Search for the cell housing the specified text and yield its (X, Y) center coordinate. 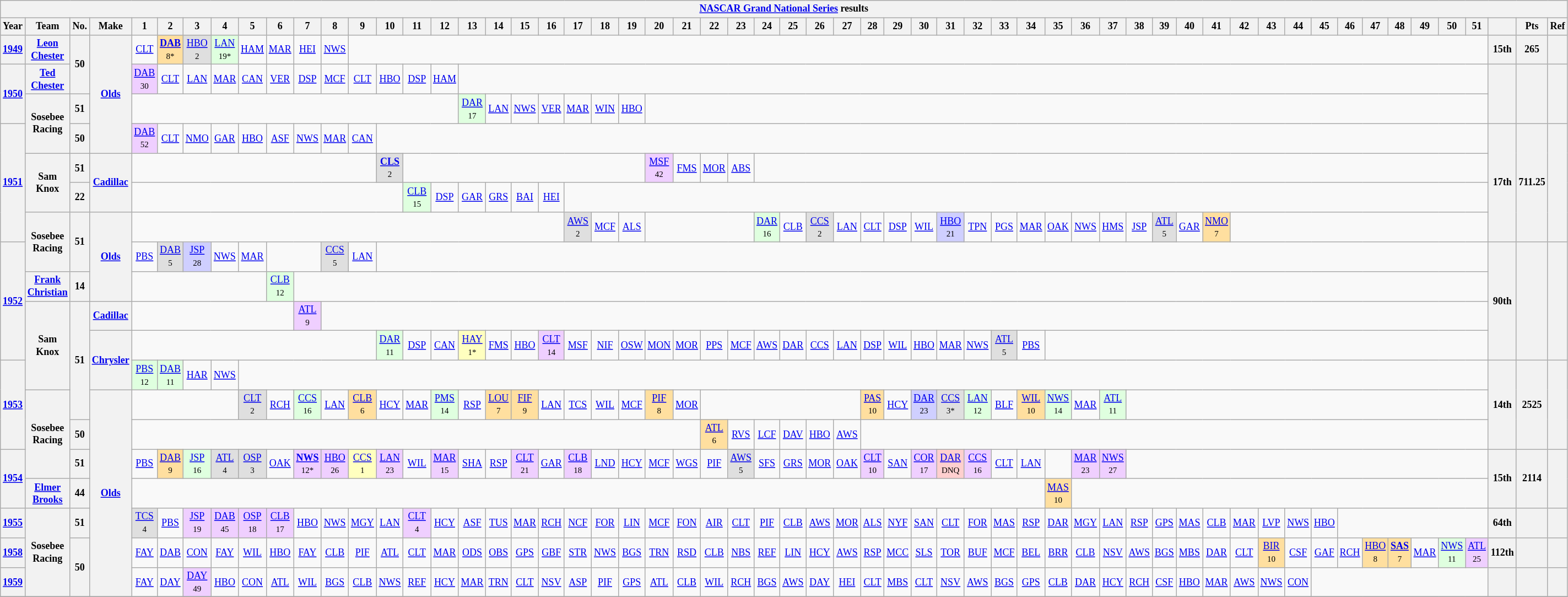
31 (950, 26)
Team (47, 26)
NBS (740, 553)
HBO26 (335, 464)
PBS12 (144, 375)
25 (793, 26)
Make (110, 26)
LVP (1272, 523)
CCS2 (820, 227)
PMS14 (445, 405)
36 (1085, 26)
DAB5 (171, 257)
41 (1216, 26)
WIN (605, 109)
TCS4 (144, 523)
HAY1* (472, 346)
1959 (13, 582)
1954 (13, 478)
CLB12 (280, 286)
16 (551, 26)
NWS11 (1452, 553)
6 (280, 26)
JSP (1139, 227)
BUF (977, 553)
DAB30 (144, 79)
48 (1400, 26)
34 (1031, 26)
CLT14 (551, 346)
20 (659, 26)
1958 (13, 553)
Chrysler (110, 361)
JSP19 (197, 523)
5 (252, 26)
MCC (898, 553)
DAB11 (171, 375)
2114 (1532, 478)
Elmer Brooks (47, 493)
17th (1502, 183)
265 (1532, 50)
FIF9 (525, 405)
39 (1164, 26)
NWS14 (1058, 405)
DAB45 (225, 523)
Pts (1532, 26)
BIR10 (1272, 553)
64th (1502, 523)
17 (578, 26)
Frank Christian (47, 286)
MSF42 (659, 168)
BLF (1004, 405)
711.25 (1532, 183)
SHA (472, 464)
CCS (820, 346)
NCF (578, 523)
12 (445, 26)
ASP (578, 582)
CLB18 (578, 464)
40 (1189, 26)
42 (1244, 26)
OBS (499, 553)
CLB15 (417, 197)
CLS2 (390, 168)
14th (1502, 405)
AIR (714, 523)
NMO (197, 138)
TUS (499, 523)
BEL (1031, 553)
GBF (551, 553)
JSP28 (197, 257)
AWS5 (740, 464)
HBO2 (197, 50)
9 (363, 26)
LCF (767, 434)
MAR15 (445, 464)
26 (820, 26)
OSW (631, 346)
DAB8* (171, 50)
LAN19* (225, 50)
DAB9 (171, 464)
DARDNQ (950, 464)
LOU7 (499, 405)
DAY49 (197, 582)
ATL25 (1477, 553)
TPN (977, 227)
37 (1113, 26)
29 (898, 26)
ATL9 (307, 316)
BAI (525, 197)
STR (578, 553)
ABS (740, 168)
CLB17 (280, 523)
112th (1502, 553)
1955 (13, 523)
NWS27 (1113, 464)
PPS (714, 346)
33 (1004, 26)
ATL4 (225, 464)
DAR16 (767, 227)
2 (171, 26)
4 (225, 26)
NIF (605, 346)
FON (687, 523)
SLS (924, 553)
13 (472, 26)
1 (144, 26)
CLB6 (363, 405)
49 (1425, 26)
Ref (1558, 26)
JSP16 (197, 464)
HBO8 (1375, 553)
PAS10 (873, 405)
LAN12 (977, 405)
DAR23 (924, 405)
19 (631, 26)
PIF8 (659, 405)
GAF (1324, 553)
TCS (578, 405)
COR17 (924, 464)
15 (525, 26)
MSF (578, 346)
HBO21 (950, 227)
1952 (13, 301)
Leon Chester (47, 50)
NWS12* (307, 464)
CLT10 (873, 464)
7 (307, 26)
CLT2 (252, 405)
Year (13, 26)
BRR (1058, 553)
11 (417, 26)
TOR (950, 553)
27 (847, 26)
DAB (171, 553)
NYF (898, 523)
LND (605, 464)
46 (1350, 26)
DAR11 (390, 346)
MAS10 (1058, 493)
ODS (472, 553)
AWS2 (578, 227)
24 (767, 26)
90th (1502, 301)
32 (977, 26)
DAR17 (472, 109)
CLT21 (525, 464)
1950 (13, 94)
WIL10 (1031, 405)
30 (924, 26)
HAR (197, 375)
MAR23 (1085, 464)
Ted Chester (47, 79)
PGS (1004, 227)
CLT4 (417, 523)
2525 (1532, 405)
ATL6 (714, 434)
1953 (13, 405)
DAV (793, 434)
ATL11 (1113, 405)
SAS7 (1400, 553)
10 (390, 26)
SFS (767, 464)
43 (1272, 26)
23 (740, 26)
35 (1058, 26)
LAN23 (390, 464)
1949 (13, 50)
RSD (687, 553)
NMO7 (1216, 227)
OSP3 (252, 464)
3 (197, 26)
MON (659, 346)
CCS3* (950, 405)
45 (1324, 26)
No. (79, 26)
CCS1 (363, 464)
DAB52 (144, 138)
HMS (1113, 227)
38 (1139, 26)
21 (687, 26)
WGS (687, 464)
OSP18 (252, 523)
8 (335, 26)
47 (1375, 26)
28 (873, 26)
CCS5 (335, 257)
RVS (740, 434)
18 (605, 26)
1951 (13, 183)
NASCAR Grand National Series results (784, 9)
